Find where the given text appears and provide that cell's center as (X, Y) coordinate. 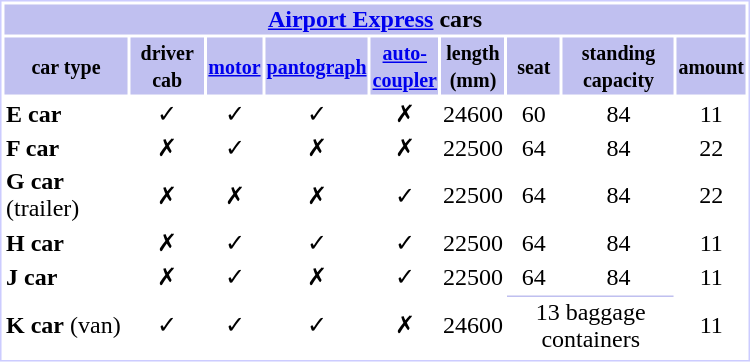
seat (534, 66)
pantograph (316, 66)
length(mm) (472, 66)
H car (66, 242)
car type (66, 66)
standingcapacity (618, 66)
motor (234, 66)
13 baggage containers (590, 325)
F car (66, 148)
driver cab (166, 66)
auto-coupler (404, 66)
J car (66, 277)
G car (trailer) (66, 194)
60 (534, 114)
K car (van) (66, 325)
amount (712, 66)
E car (66, 114)
Airport Express cars (374, 19)
